Pinpoint the cell where the given text exists, returning its (x, y) midpoint coordinate. 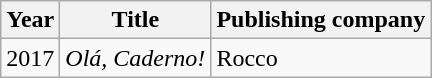
2017 (30, 58)
Publishing company (321, 20)
Rocco (321, 58)
Title (136, 20)
Year (30, 20)
Olá, Caderno! (136, 58)
